Capture the cell that displays the provided text and extract its (X, Y) central coordinate. 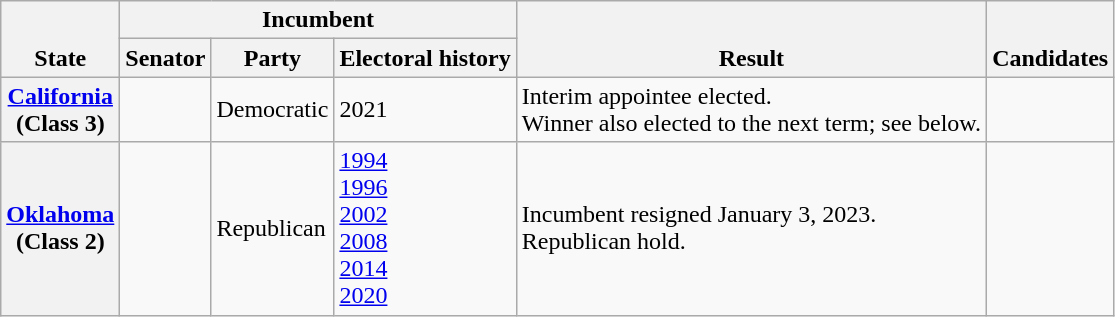
Interim appointee elected.Winner also elected to the next term; see below. (751, 110)
Democratic (272, 110)
Party (272, 58)
2021 (425, 110)
1994 19962002200820142020 (425, 228)
Incumbent resigned January 3, 2023.Republican hold. (751, 228)
Republican (272, 228)
Electoral history (425, 58)
California(Class 3) (60, 110)
Candidates (1050, 39)
Incumbent (318, 20)
Oklahoma(Class 2) (60, 228)
Senator (166, 58)
Result (751, 39)
State (60, 39)
